Capture the cell that displays the provided text and extract its [X, Y] central coordinate. 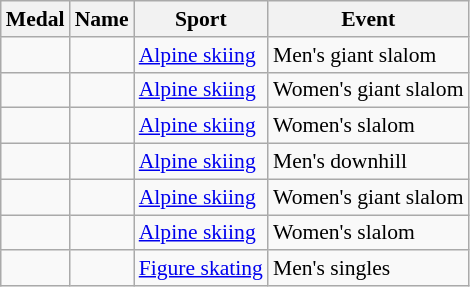
Sport [201, 19]
Event [368, 19]
Name [102, 19]
Figure skating [201, 269]
Men's singles [368, 269]
Men's downhill [368, 162]
Medal [36, 19]
Men's giant slalom [368, 55]
